For the text-containing cell, return its midpoint in [x, y] coordinate format. 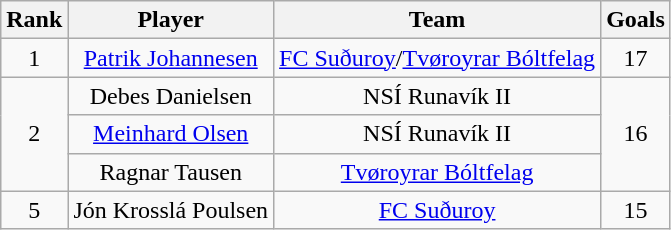
1 [34, 58]
Meinhard Olsen [171, 134]
17 [636, 58]
15 [636, 210]
2 [34, 134]
16 [636, 134]
Rank [34, 20]
Player [171, 20]
Patrik Johannesen [171, 58]
Team [438, 20]
5 [34, 210]
Debes Danielsen [171, 96]
Goals [636, 20]
Ragnar Tausen [171, 172]
FC Suðuroy [438, 210]
Tvøroyrar Bóltfelag [438, 172]
Jón Krosslá Poulsen [171, 210]
FC Suðuroy/Tvøroyrar Bóltfelag [438, 58]
